Detect which cell encompasses the target text, then output its [X, Y] center coordinate. 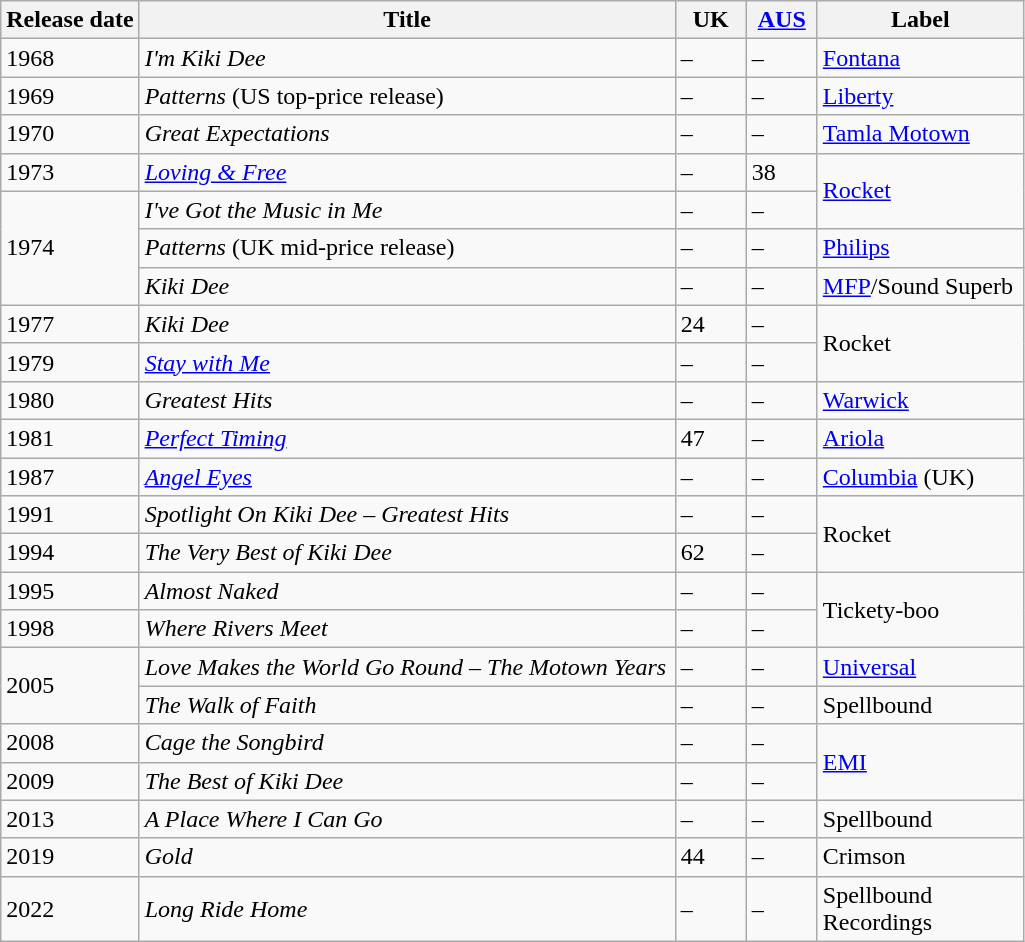
1979 [70, 362]
1994 [70, 553]
A Place Where I Can Go [407, 819]
Great Expectations [407, 134]
24 [710, 324]
Tamla Motown [920, 134]
Crimson [920, 857]
Warwick [920, 400]
MFP/Sound Superb [920, 286]
Almost Naked [407, 591]
Title [407, 20]
Fontana [920, 58]
UK [710, 20]
2008 [70, 743]
1998 [70, 629]
1980 [70, 400]
Spotlight On Kiki Dee – Greatest Hits [407, 515]
Loving & Free [407, 172]
Long Ride Home [407, 908]
Universal [920, 667]
Cage the Songbird [407, 743]
Love Makes the World Go Round – The Motown Years [407, 667]
2005 [70, 686]
Where Rivers Meet [407, 629]
1991 [70, 515]
1977 [70, 324]
Ariola [920, 438]
AUS [782, 20]
38 [782, 172]
1968 [70, 58]
1970 [70, 134]
Angel Eyes [407, 477]
Release date [70, 20]
44 [710, 857]
The Best of Kiki Dee [407, 781]
Tickety-boo [920, 610]
1974 [70, 248]
I'm Kiki Dee [407, 58]
The Very Best of Kiki Dee [407, 553]
2022 [70, 908]
Label [920, 20]
The Walk of Faith [407, 705]
1973 [70, 172]
1987 [70, 477]
Gold [407, 857]
62 [710, 553]
Patterns (UK mid-price release) [407, 248]
Columbia (UK) [920, 477]
Stay with Me [407, 362]
Perfect Timing [407, 438]
Patterns (US top-price release) [407, 96]
1995 [70, 591]
EMI [920, 762]
1981 [70, 438]
2013 [70, 819]
47 [710, 438]
Greatest Hits [407, 400]
2019 [70, 857]
2009 [70, 781]
Liberty [920, 96]
Spellbound Recordings [920, 908]
Philips [920, 248]
I've Got the Music in Me [407, 210]
1969 [70, 96]
